Return the [x, y] coordinate for the center point of the cell that contains the specified text.  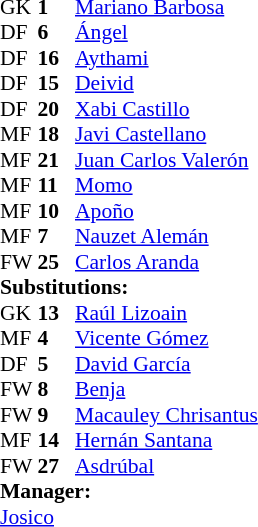
Ángel [166, 33]
11 [57, 185]
Hernán Santana [166, 441]
27 [57, 466]
13 [57, 313]
10 [57, 211]
Juan Carlos Valerón [166, 160]
Macauley Chrisantus [166, 415]
Momo [166, 185]
8 [57, 389]
7 [57, 237]
Carlos Aranda [166, 262]
Asdrúbal [166, 466]
Vicente Gómez [166, 339]
4 [57, 339]
25 [57, 262]
6 [57, 33]
Benja [166, 389]
5 [57, 364]
Nauzet Alemán [166, 237]
Manager: [129, 491]
16 [57, 58]
David García [166, 364]
Xabi Castillo [166, 109]
Deivid [166, 83]
14 [57, 441]
18 [57, 135]
9 [57, 415]
Substitutions: [129, 287]
20 [57, 109]
Apoño [166, 211]
Javi Castellano [166, 135]
Raúl Lizoain [166, 313]
15 [57, 83]
21 [57, 160]
Aythami [166, 58]
GK [19, 313]
